Scan for the cell matching the given text and deliver its [X, Y] coordinate at center. 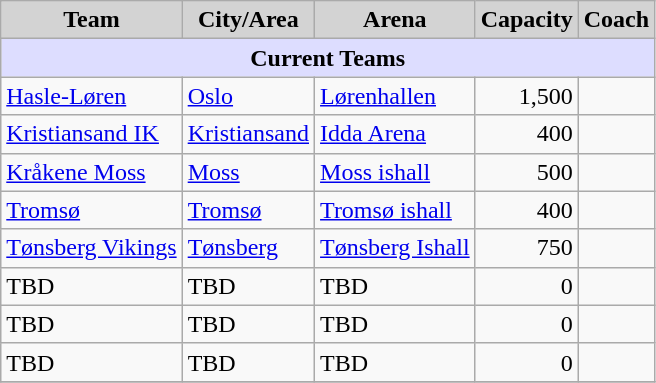
Hasle-Løren [92, 96]
Coach [616, 20]
Moss ishall [396, 172]
Kristiansand [248, 134]
Team [92, 20]
Current Teams [328, 58]
Tønsberg Ishall [396, 248]
Idda Arena [396, 134]
500 [526, 172]
Tønsberg Vikings [92, 248]
Tønsberg [248, 248]
Oslo [248, 96]
Kråkene Moss [92, 172]
City/Area [248, 20]
Tromsø ishall [396, 210]
Arena [396, 20]
Lørenhallen [396, 96]
Capacity [526, 20]
Moss [248, 172]
1,500 [526, 96]
750 [526, 248]
Kristiansand IK [92, 134]
